Determine the [x, y] coordinate at the center of the cell enclosing the given text.  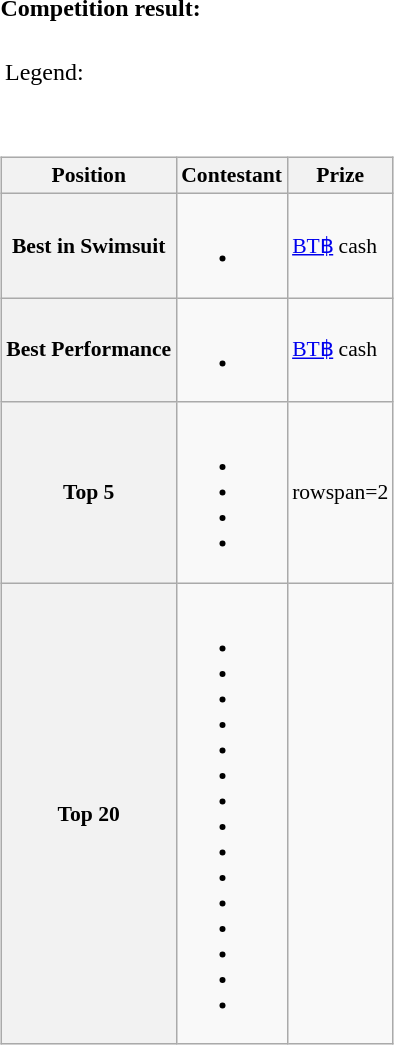
Best Performance [88, 350]
Top 20 [88, 814]
Legend: [45, 73]
rowspan=2 [340, 492]
Prize [340, 176]
Best in Swimsuit [88, 245]
Position [88, 176]
Top 5 [88, 492]
Contestant [232, 176]
